Provide the (x, y) coordinate of the cell's center where the given text is located.  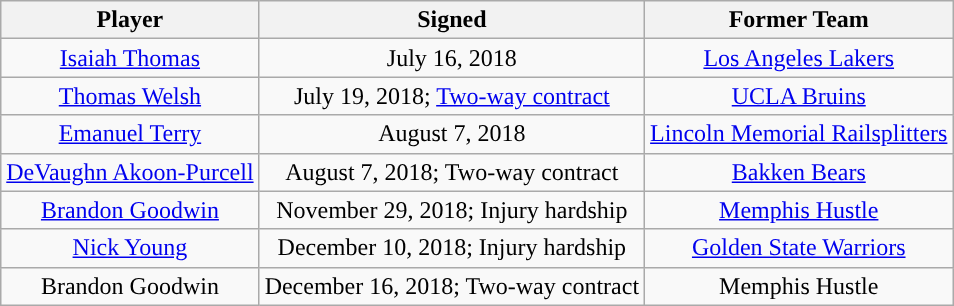
Emanuel Terry (130, 134)
Los Angeles Lakers (799, 58)
Thomas Welsh (130, 96)
December 10, 2018; Injury hardship (452, 248)
Signed (452, 20)
Golden State Warriors (799, 248)
July 19, 2018; Two-way contract (452, 96)
November 29, 2018; Injury hardship (452, 210)
Former Team (799, 20)
Lincoln Memorial Railsplitters (799, 134)
Isaiah Thomas (130, 58)
DeVaughn Akoon-Purcell (130, 172)
UCLA Bruins (799, 96)
December 16, 2018; Two-way contract (452, 286)
Player (130, 20)
Bakken Bears (799, 172)
August 7, 2018; Two-way contract (452, 172)
July 16, 2018 (452, 58)
Nick Young (130, 248)
August 7, 2018 (452, 134)
